Identify which cell holds the provided text, then report its [x, y] central coordinate. 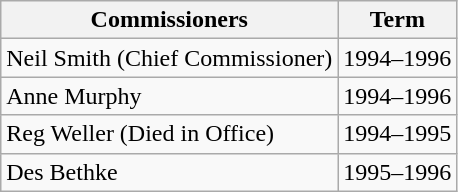
Neil Smith (Chief Commissioner) [170, 58]
1995–1996 [398, 172]
Commissioners [170, 20]
Des Bethke [170, 172]
Anne Murphy [170, 96]
Reg Weller (Died in Office) [170, 134]
Term [398, 20]
1994–1995 [398, 134]
